Search for the cell housing the specified text and yield its (x, y) center coordinate. 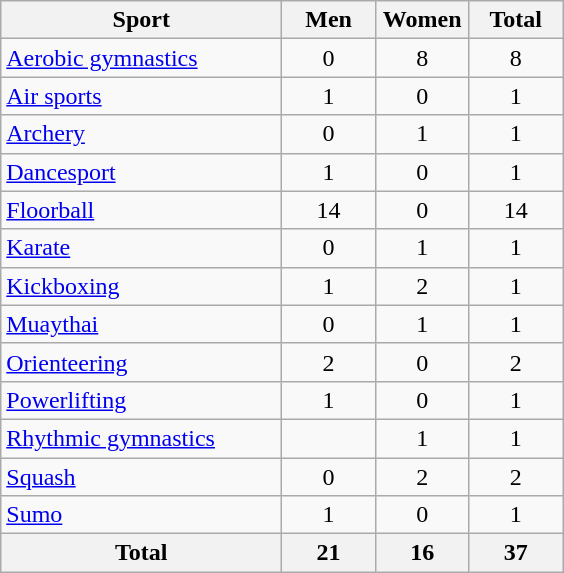
Karate (142, 248)
Sumo (142, 515)
Sport (142, 20)
Dancesport (142, 172)
Air sports (142, 96)
Orienteering (142, 362)
21 (329, 553)
Archery (142, 134)
Women (422, 20)
16 (422, 553)
Powerlifting (142, 400)
Squash (142, 477)
37 (516, 553)
Aerobic gymnastics (142, 58)
Muaythai (142, 324)
Men (329, 20)
Floorball (142, 210)
Kickboxing (142, 286)
Rhythmic gymnastics (142, 438)
